Pinpoint the cell where the given text exists, returning its (X, Y) midpoint coordinate. 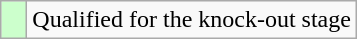
Qualified for the knock-out stage (192, 20)
